Locate the cell with the specified text and output its [x, y] center coordinate. 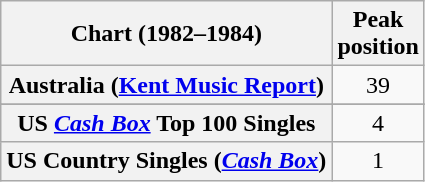
US Country Singles (Cash Box) [166, 161]
1 [378, 161]
Chart (1982–1984) [166, 34]
39 [378, 85]
4 [378, 123]
Australia (Kent Music Report) [166, 85]
US Cash Box Top 100 Singles [166, 123]
Peakposition [378, 34]
